Output the [x, y] coordinate of the center of the cell containing the given text.  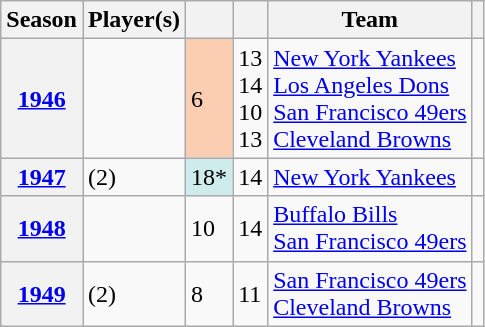
11 [250, 294]
1946 [42, 98]
8 [210, 294]
Player(s) [134, 20]
10 [210, 228]
1949 [42, 294]
1948 [42, 228]
1947 [42, 177]
Team [370, 20]
6 [210, 98]
Season [42, 20]
Buffalo Bills San Francisco 49ers [370, 228]
New York Yankees [370, 177]
18* [210, 177]
San Francisco 49ers Cleveland Browns [370, 294]
New York Yankees Los Angeles Dons San Francisco 49ers Cleveland Browns [370, 98]
13 14 10 13 [250, 98]
